Capture the cell that displays the provided text and extract its [X, Y] central coordinate. 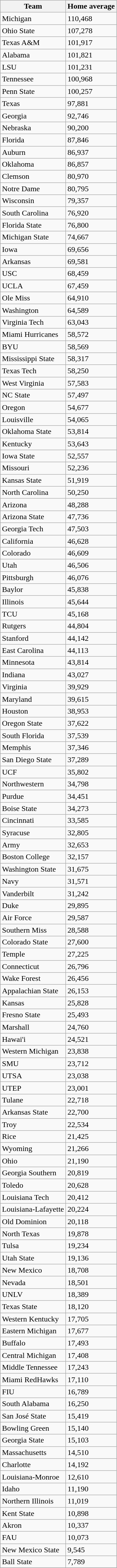
Louisiana-Monroe [33, 1477]
18,120 [91, 1307]
Rice [33, 1137]
Ohio State [33, 31]
23,038 [91, 1076]
Troy [33, 1124]
11,019 [91, 1501]
Louisiana Tech [33, 1197]
35,802 [91, 772]
Texas [33, 103]
New Mexico [33, 1270]
North Carolina [33, 492]
Arkansas [33, 261]
9,545 [91, 1550]
20,224 [91, 1209]
Penn State [33, 91]
21,425 [91, 1137]
UCLA [33, 286]
31,242 [91, 893]
Texas Tech [33, 371]
107,278 [91, 31]
Georgia Tech [33, 529]
14,192 [91, 1465]
Mississippi State [33, 359]
43,027 [91, 675]
Western Kentucky [33, 1319]
14,510 [91, 1452]
51,919 [91, 480]
27,225 [91, 954]
Georgia State [33, 1440]
Idaho [33, 1489]
Clemson [33, 177]
Old Dominion [33, 1222]
53,643 [91, 444]
10,073 [91, 1538]
Nevada [33, 1282]
Syracuse [33, 833]
110,468 [91, 19]
Louisville [33, 420]
Northern Illinois [33, 1501]
21,190 [91, 1161]
Air Force [33, 918]
63,043 [91, 322]
Georgia [33, 116]
20,628 [91, 1185]
34,798 [91, 784]
Southern Miss [33, 930]
48,288 [91, 504]
Ball State [33, 1562]
11,190 [91, 1489]
Washington [33, 310]
24,521 [91, 1039]
California [33, 541]
10,337 [91, 1526]
Central Michigan [33, 1355]
17,110 [91, 1380]
Arizona [33, 504]
64,589 [91, 310]
20,118 [91, 1222]
20,819 [91, 1173]
19,878 [91, 1234]
Eastern Michigan [33, 1331]
Appalachian State [33, 991]
68,459 [91, 274]
90,200 [91, 128]
Wisconsin [33, 201]
Michigan State [33, 237]
Oregon [33, 407]
UTEP [33, 1088]
Oklahoma [33, 164]
Arizona State [33, 517]
69,656 [91, 249]
Toledo [33, 1185]
Team [33, 6]
UTSA [33, 1076]
17,243 [91, 1367]
31,675 [91, 869]
12,610 [91, 1477]
Louisiana-Lafayette [33, 1209]
46,609 [91, 553]
Baylor [33, 590]
15,140 [91, 1428]
Kansas State [33, 480]
Alabama [33, 55]
67,459 [91, 286]
NC State [33, 395]
43,814 [91, 663]
San Diego State [33, 760]
Miami RedHawks [33, 1380]
Boise State [33, 808]
101,231 [91, 67]
97,881 [91, 103]
37,289 [91, 760]
Buffalo [33, 1343]
16,789 [91, 1392]
Utah [33, 565]
53,814 [91, 432]
Texas A&M [33, 43]
44,113 [91, 650]
Army [33, 845]
16,250 [91, 1404]
Cincinnati [33, 821]
Tulane [33, 1100]
Florida [33, 140]
18,501 [91, 1282]
80,970 [91, 177]
Duke [33, 905]
58,317 [91, 359]
Rutgers [33, 626]
TCU [33, 614]
23,712 [91, 1064]
17,408 [91, 1355]
79,357 [91, 201]
100,257 [91, 91]
UNLV [33, 1294]
29,895 [91, 905]
Wake Forest [33, 979]
31,571 [91, 881]
58,250 [91, 371]
Western Michigan [33, 1051]
Pittsburgh [33, 578]
29,587 [91, 918]
18,708 [91, 1270]
FAU [33, 1538]
San José State [33, 1416]
Auburn [33, 152]
23,001 [91, 1088]
SMU [33, 1064]
86,857 [91, 164]
South Carolina [33, 213]
76,800 [91, 225]
26,796 [91, 966]
87,846 [91, 140]
Illinois [33, 602]
32,805 [91, 833]
23,838 [91, 1051]
86,937 [91, 152]
West Virginia [33, 383]
Virginia Tech [33, 322]
South Florida [33, 735]
19,136 [91, 1258]
18,389 [91, 1294]
57,583 [91, 383]
East Carolina [33, 650]
Boston College [33, 857]
Maryland [33, 699]
Indiana [33, 675]
22,700 [91, 1112]
50,250 [91, 492]
74,667 [91, 237]
52,557 [91, 456]
38,953 [91, 711]
Vanderbilt [33, 893]
Colorado [33, 553]
BYU [33, 346]
Purdue [33, 796]
Iowa State [33, 456]
58,569 [91, 346]
32,653 [91, 845]
15,419 [91, 1416]
15,103 [91, 1440]
7,789 [91, 1562]
44,142 [91, 638]
80,795 [91, 189]
Oklahoma State [33, 432]
52,236 [91, 468]
Tennessee [33, 79]
Navy [33, 881]
Stanford [33, 638]
45,644 [91, 602]
Nebraska [33, 128]
Hawai'i [33, 1039]
Wyoming [33, 1149]
Kentucky [33, 444]
Houston [33, 711]
69,581 [91, 261]
21,266 [91, 1149]
17,705 [91, 1319]
Washington State [33, 869]
45,838 [91, 590]
25,493 [91, 1015]
Northwestern [33, 784]
Virginia [33, 687]
Bowling Green [33, 1428]
Utah State [33, 1258]
Michigan [33, 19]
UCF [33, 772]
39,615 [91, 699]
Home average [91, 6]
North Texas [33, 1234]
37,539 [91, 735]
Florida State [33, 225]
Iowa [33, 249]
58,572 [91, 334]
46,506 [91, 565]
101,917 [91, 43]
17,677 [91, 1331]
FIU [33, 1392]
37,346 [91, 748]
Texas State [33, 1307]
76,920 [91, 213]
17,493 [91, 1343]
10,898 [91, 1513]
47,503 [91, 529]
20,412 [91, 1197]
26,153 [91, 991]
New Mexico State [33, 1550]
Connecticut [33, 966]
33,585 [91, 821]
19,234 [91, 1246]
101,821 [91, 55]
26,456 [91, 979]
Minnesota [33, 663]
25,828 [91, 1003]
Kent State [33, 1513]
54,677 [91, 407]
Colorado State [33, 942]
South Alabama [33, 1404]
Ohio [33, 1161]
Ole Miss [33, 298]
Akron [33, 1526]
Memphis [33, 748]
Middle Tennessee [33, 1367]
46,628 [91, 541]
92,746 [91, 116]
44,804 [91, 626]
47,736 [91, 517]
Oregon State [33, 723]
34,273 [91, 808]
Kansas [33, 1003]
Notre Dame [33, 189]
Miami Hurricanes [33, 334]
64,910 [91, 298]
Arkansas State [33, 1112]
100,968 [91, 79]
34,451 [91, 796]
Charlotte [33, 1465]
22,534 [91, 1124]
Fresno State [33, 1015]
57,497 [91, 395]
39,929 [91, 687]
Tulsa [33, 1246]
Temple [33, 954]
22,718 [91, 1100]
32,157 [91, 857]
Massachusetts [33, 1452]
45,168 [91, 614]
Missouri [33, 468]
USC [33, 274]
27,600 [91, 942]
LSU [33, 67]
28,588 [91, 930]
Georgia Southern [33, 1173]
Marshall [33, 1027]
54,065 [91, 420]
37,622 [91, 723]
24,760 [91, 1027]
46,076 [91, 578]
